Identify which cell holds the provided text, then report its (x, y) central coordinate. 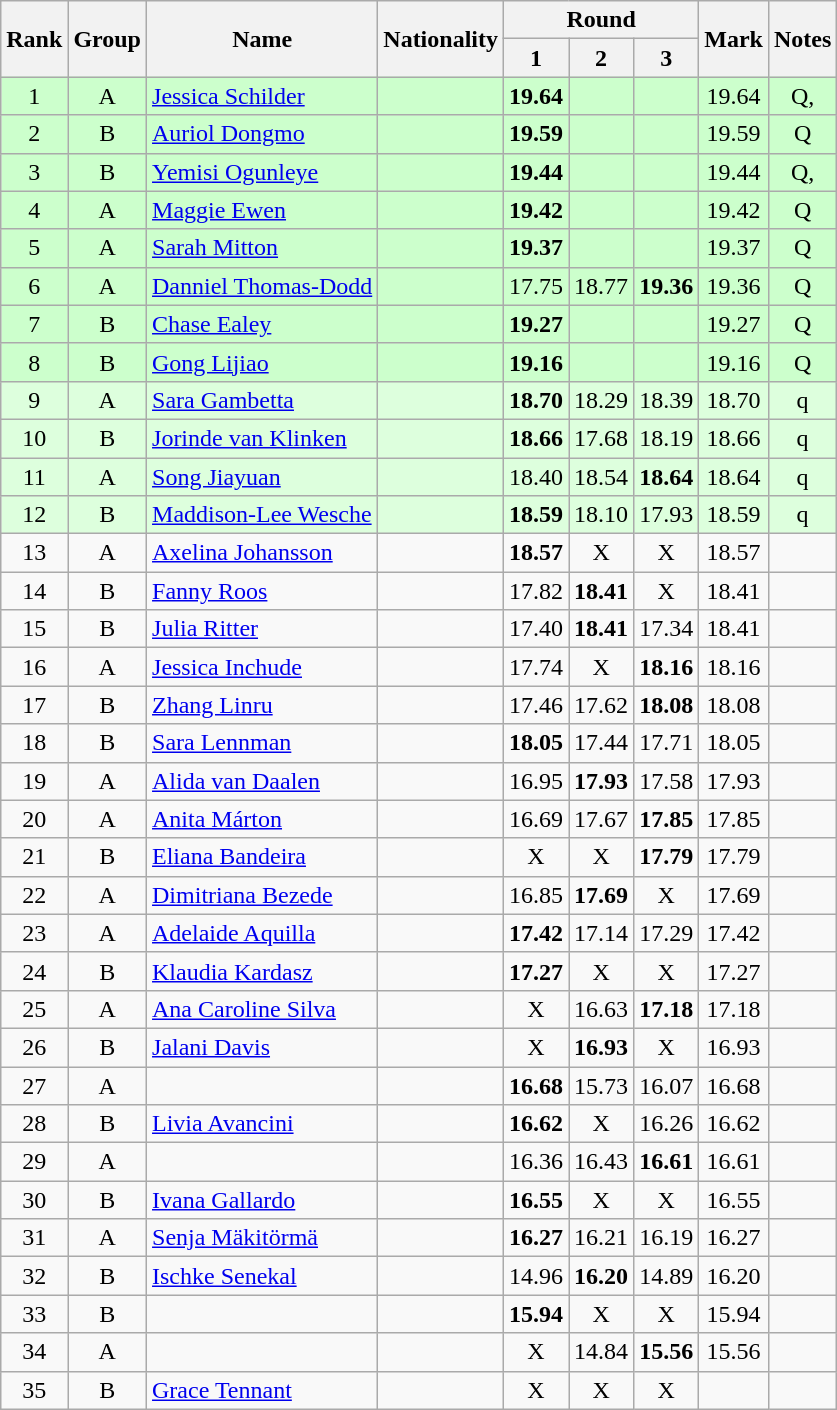
Round (602, 20)
15 (34, 629)
16.21 (602, 1238)
16 (34, 667)
18.10 (602, 515)
24 (34, 971)
17.58 (666, 781)
31 (34, 1238)
Klaudia Kardasz (262, 971)
17.67 (602, 819)
6 (34, 286)
Anita Márton (262, 819)
17.44 (602, 743)
14.84 (602, 1352)
Chase Ealey (262, 324)
Name (262, 39)
Nationality (441, 39)
4 (34, 210)
Jorinde van Klinken (262, 438)
34 (34, 1352)
Song Jiayuan (262, 477)
16.69 (536, 819)
16.43 (602, 1162)
Alida van Daalen (262, 781)
Adelaide Aquilla (262, 933)
Auriol Dongmo (262, 134)
Maggie Ewen (262, 210)
16.63 (602, 1009)
30 (34, 1200)
18.29 (602, 400)
Gong Lijiao (262, 362)
18.54 (602, 477)
14.89 (666, 1276)
Yemisi Ogunleye (262, 172)
25 (34, 1009)
22 (34, 895)
20 (34, 819)
Sarah Mitton (262, 248)
13 (34, 553)
Eliana Bandeira (262, 857)
8 (34, 362)
Ana Caroline Silva (262, 1009)
Julia Ritter (262, 629)
17.75 (536, 286)
27 (34, 1085)
32 (34, 1276)
19 (34, 781)
7 (34, 324)
15.73 (602, 1085)
18.19 (666, 438)
Ischke Senekal (262, 1276)
14 (34, 591)
16.19 (666, 1238)
Group (108, 39)
5 (34, 248)
Rank (34, 39)
18.39 (666, 400)
Livia Avancini (262, 1124)
33 (34, 1314)
Jessica Inchude (262, 667)
Fanny Roos (262, 591)
Zhang Linru (262, 705)
16.07 (666, 1085)
17.14 (602, 933)
Jalani Davis (262, 1047)
21 (34, 857)
Jessica Schilder (262, 96)
9 (34, 400)
18 (34, 743)
11 (34, 477)
Mark (734, 39)
16.85 (536, 895)
16.95 (536, 781)
Sara Lennman (262, 743)
29 (34, 1162)
17 (34, 705)
17.46 (536, 705)
12 (34, 515)
Senja Mäkitörmä (262, 1238)
17.40 (536, 629)
Maddison-Lee Wesche (262, 515)
14.96 (536, 1276)
Grace Tennant (262, 1390)
16.26 (666, 1124)
Axelina Johansson (262, 553)
Notes (802, 39)
17.68 (602, 438)
35 (34, 1390)
16.36 (536, 1162)
18.40 (536, 477)
Ivana Gallardo (262, 1200)
17.29 (666, 933)
17.74 (536, 667)
Dimitriana Bezede (262, 895)
28 (34, 1124)
17.82 (536, 591)
Danniel Thomas-Dodd (262, 286)
23 (34, 933)
10 (34, 438)
Sara Gambetta (262, 400)
26 (34, 1047)
18.77 (602, 286)
17.71 (666, 743)
17.34 (666, 629)
17.62 (602, 705)
